Extract the (X, Y) coordinate from the center of the cell holding the provided text.  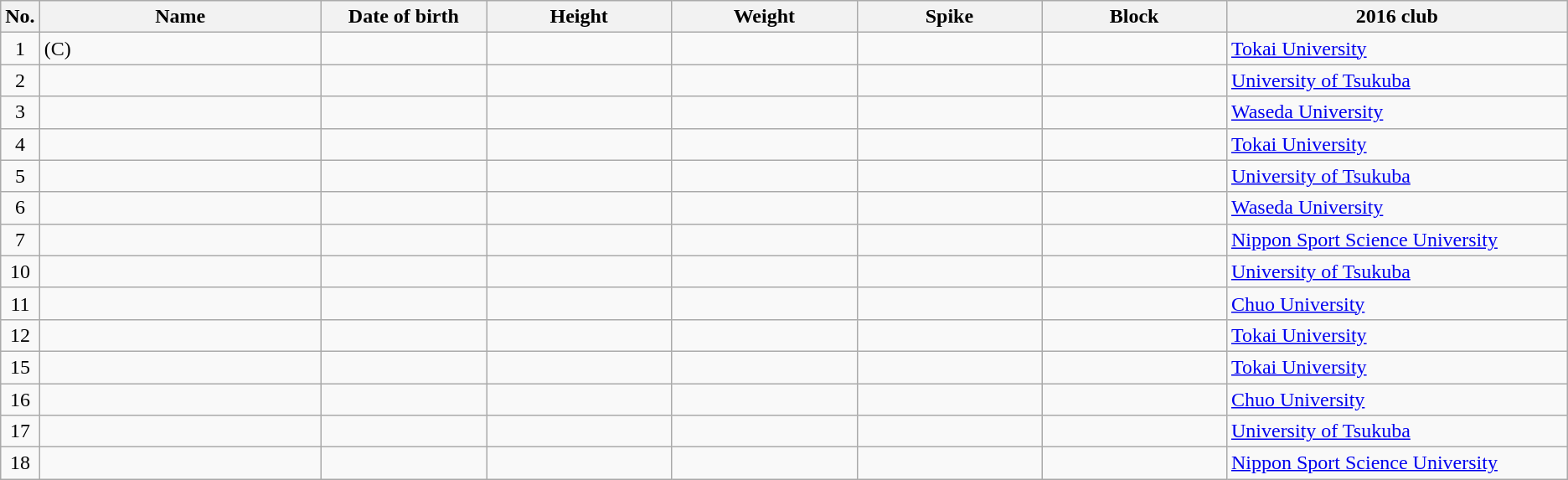
Name (180, 17)
11 (20, 303)
Date of birth (404, 17)
12 (20, 335)
18 (20, 463)
2 (20, 80)
6 (20, 208)
16 (20, 400)
7 (20, 240)
(C) (180, 49)
No. (20, 17)
Weight (764, 17)
5 (20, 176)
17 (20, 431)
10 (20, 271)
Height (580, 17)
15 (20, 367)
4 (20, 144)
Spike (950, 17)
Block (1134, 17)
3 (20, 112)
2016 club (1397, 17)
1 (20, 49)
